Capture the cell that displays the provided text and extract its (X, Y) central coordinate. 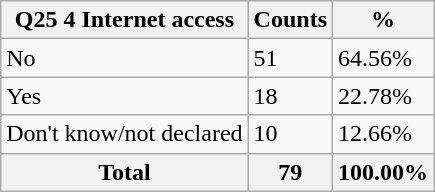
51 (290, 58)
79 (290, 172)
Total (124, 172)
12.66% (384, 134)
64.56% (384, 58)
22.78% (384, 96)
10 (290, 134)
Counts (290, 20)
Yes (124, 96)
% (384, 20)
Don't know/not declared (124, 134)
18 (290, 96)
Q25 4 Internet access (124, 20)
No (124, 58)
100.00% (384, 172)
